Locate the cell with the specified text and output its [x, y] center coordinate. 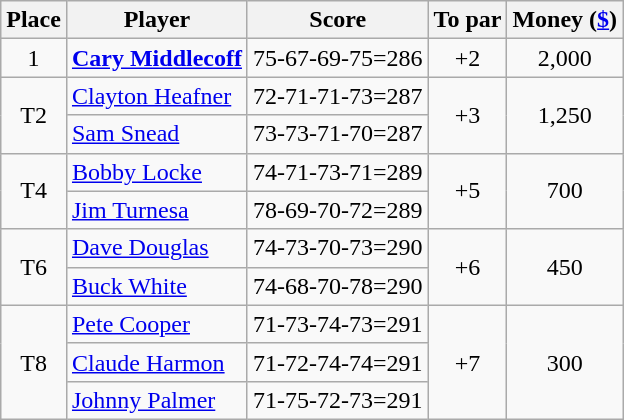
71-72-74-74=291 [338, 362]
Player [156, 20]
Johnny Palmer [156, 400]
71-73-74-73=291 [338, 324]
2,000 [565, 58]
300 [565, 362]
T6 [34, 267]
Pete Cooper [156, 324]
Cary Middlecoff [156, 58]
+3 [468, 115]
74-68-70-78=290 [338, 286]
Place [34, 20]
Buck White [156, 286]
78-69-70-72=289 [338, 210]
74-73-70-73=290 [338, 248]
+6 [468, 267]
To par [468, 20]
Score [338, 20]
Bobby Locke [156, 172]
72-71-71-73=287 [338, 96]
+2 [468, 58]
71-75-72-73=291 [338, 400]
74-71-73-71=289 [338, 172]
450 [565, 267]
1 [34, 58]
T4 [34, 191]
Dave Douglas [156, 248]
700 [565, 191]
T2 [34, 115]
Sam Snead [156, 134]
+7 [468, 362]
+5 [468, 191]
Money ($) [565, 20]
T8 [34, 362]
Clayton Heafner [156, 96]
75-67-69-75=286 [338, 58]
73-73-71-70=287 [338, 134]
1,250 [565, 115]
Claude Harmon [156, 362]
Jim Turnesa [156, 210]
